Return the (x, y) coordinate for the center point of the cell that contains the specified text.  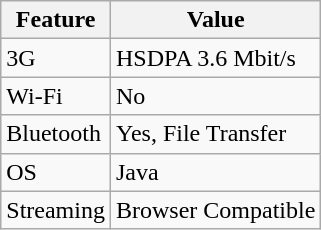
Browser Compatible (215, 210)
3G (56, 58)
OS (56, 172)
Wi-Fi (56, 96)
Feature (56, 20)
No (215, 96)
Streaming (56, 210)
Bluetooth (56, 134)
Yes, File Transfer (215, 134)
Value (215, 20)
Java (215, 172)
HSDPA 3.6 Mbit/s (215, 58)
